For the text-containing cell, return its midpoint in (X, Y) coordinate format. 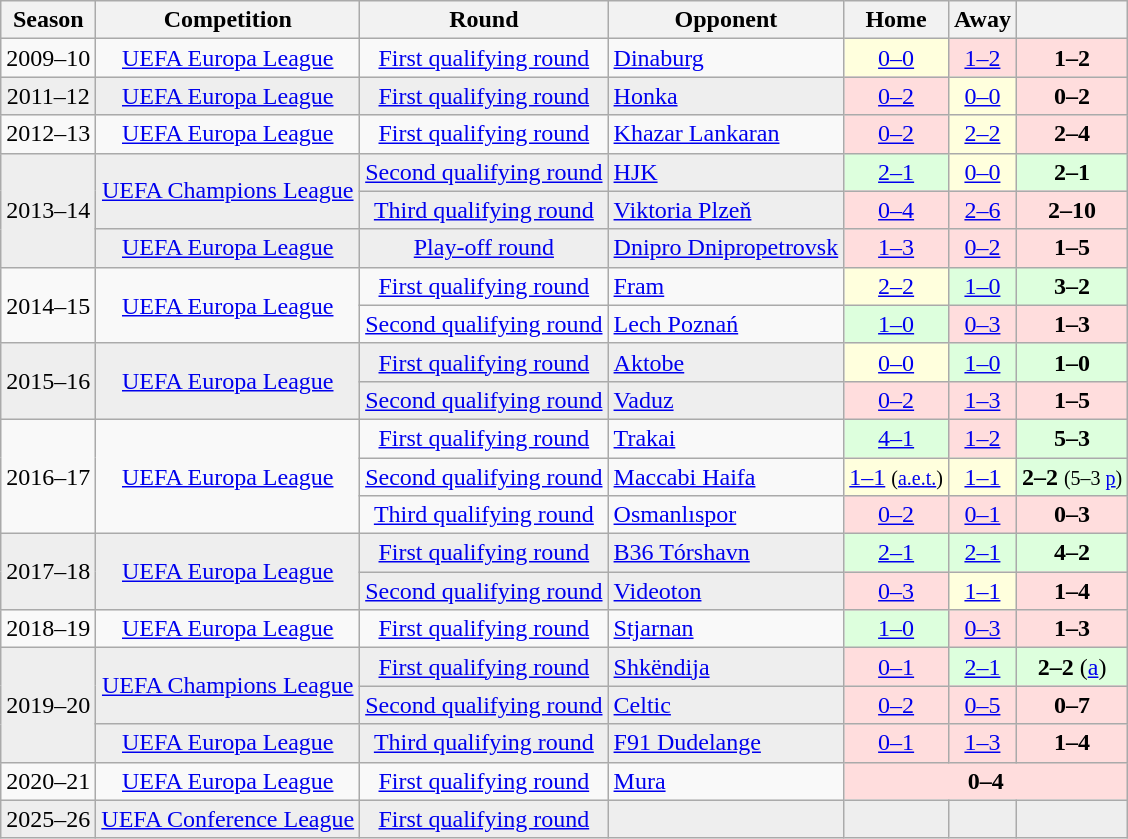
Opponent (726, 20)
Stjarnan (726, 629)
3–2 (1072, 286)
2009–10 (48, 58)
Vaduz (726, 400)
2014–15 (48, 305)
0–7 (1072, 705)
5–3 (1072, 438)
2–4 (1072, 134)
2–2 (a) (1072, 667)
1–1 (a.e.t.) (896, 477)
Play-off round (484, 248)
2018–19 (48, 629)
4–2 (1072, 553)
Round (484, 20)
Lech Poznań (726, 324)
2011–12 (48, 96)
B36 Tórshavn (726, 553)
Dnipro Dnipropetrovsk (726, 248)
Videoton (726, 591)
Mura (726, 781)
UEFA Conference League (228, 819)
2–10 (1072, 210)
F91 Dudelange (726, 743)
Celtic (726, 705)
Khazar Lankaran (726, 134)
Fram (726, 286)
Maccabi Haifa (726, 477)
2–6 (982, 210)
2020–21 (48, 781)
Honka (726, 96)
2025–26 (48, 819)
2015–16 (48, 381)
2012–13 (48, 134)
Osmanlıspor (726, 515)
2–2 (5–3 p) (1072, 477)
2013–14 (48, 210)
2017–18 (48, 572)
Dinaburg (726, 58)
0–5 (982, 705)
2016–17 (48, 476)
2019–20 (48, 705)
Aktobe (726, 362)
HJK (726, 172)
Trakai (726, 438)
4–1 (896, 438)
Competition (228, 20)
Home (896, 20)
Season (48, 20)
Shkëndija (726, 667)
Away (982, 20)
Viktoria Plzeň (726, 210)
